From the cell containing the given text, extract its center point as [x, y] coordinate. 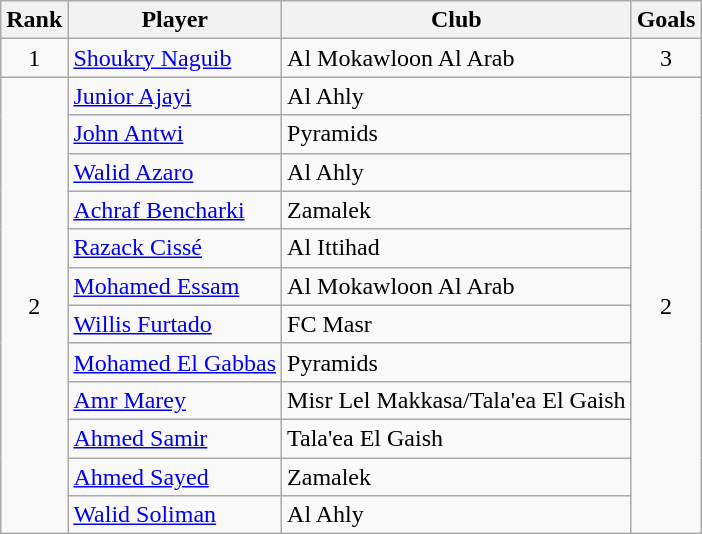
Shoukry Naguib [175, 58]
Al Ittihad [457, 248]
1 [34, 58]
FC Masr [457, 324]
3 [666, 58]
Club [457, 20]
Ahmed Sayed [175, 477]
Goals [666, 20]
Ahmed Samir [175, 438]
Junior Ajayi [175, 96]
Player [175, 20]
Mohamed Essam [175, 286]
Amr Marey [175, 400]
Walid Azaro [175, 172]
Rank [34, 20]
Walid Soliman [175, 515]
Tala'ea El Gaish [457, 438]
Mohamed El Gabbas [175, 362]
Achraf Bencharki [175, 210]
Willis Furtado [175, 324]
Razack Cissé [175, 248]
John Antwi [175, 134]
Misr Lel Makkasa/Tala'ea El Gaish [457, 400]
